Return (X, Y) of the center of cell containing provided text 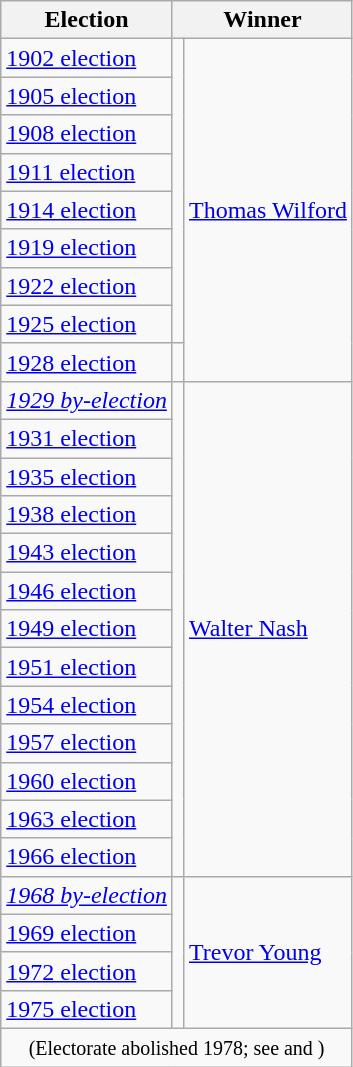
1969 election (87, 933)
1960 election (87, 781)
1911 election (87, 172)
1957 election (87, 743)
1954 election (87, 705)
1935 election (87, 477)
1908 election (87, 134)
1968 by-election (87, 895)
1914 election (87, 210)
Walter Nash (268, 628)
1931 election (87, 438)
1905 election (87, 96)
1938 election (87, 515)
1963 election (87, 819)
1975 election (87, 1009)
1966 election (87, 857)
1929 by-election (87, 400)
(Electorate abolished 1978; see and ) (177, 1047)
Thomas Wilford (268, 210)
1925 election (87, 324)
1943 election (87, 553)
1972 election (87, 971)
1928 election (87, 362)
Election (87, 20)
Winner (262, 20)
1951 election (87, 667)
1919 election (87, 248)
Trevor Young (268, 952)
1946 election (87, 591)
1922 election (87, 286)
1902 election (87, 58)
1949 election (87, 629)
